Output the (x, y) coordinate of the center of the cell containing the given text.  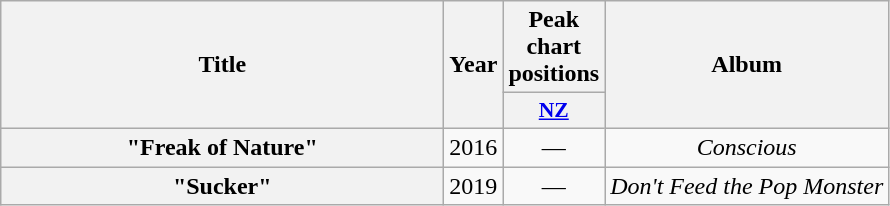
NZ (554, 111)
Peak chart positions (554, 47)
"Freak of Nature" (222, 147)
Year (474, 65)
Album (747, 65)
Title (222, 65)
"Sucker" (222, 185)
Don't Feed the Pop Monster (747, 185)
2019 (474, 185)
2016 (474, 147)
Conscious (747, 147)
